Identify which cell holds the provided text, then report its [x, y] central coordinate. 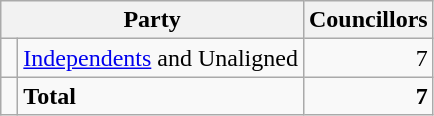
Independents and Unaligned [161, 58]
Party [152, 20]
Councillors [368, 20]
Total [161, 96]
